Return the (x, y) coordinate for the center point of the cell that contains the specified text.  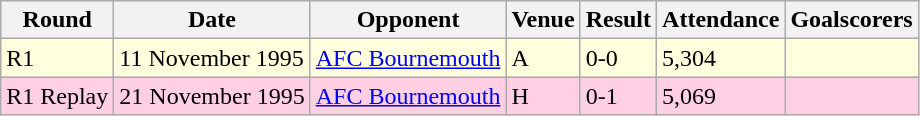
Attendance (721, 20)
R1 Replay (58, 96)
21 November 1995 (212, 96)
Venue (543, 20)
5,069 (721, 96)
H (543, 96)
Goalscorers (852, 20)
5,304 (721, 58)
11 November 1995 (212, 58)
Round (58, 20)
Opponent (408, 20)
0-0 (618, 58)
A (543, 58)
0-1 (618, 96)
Result (618, 20)
R1 (58, 58)
Date (212, 20)
